Return the [X, Y] coordinate for the center point of the cell that contains the specified text.  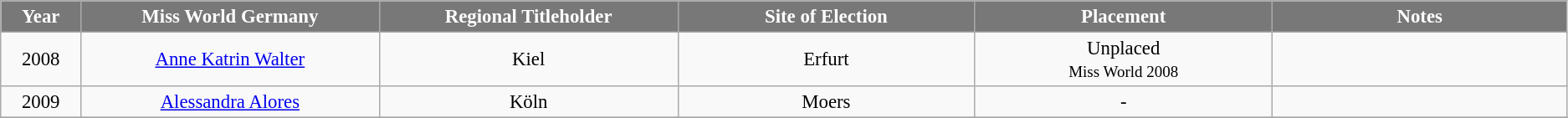
Site of Election [826, 17]
Köln [529, 102]
UnplacedMiss World 2008 [1123, 60]
- [1123, 102]
Kiel [529, 60]
Moers [826, 102]
Placement [1123, 17]
2009 [41, 102]
Erfurt [826, 60]
Anne Katrin Walter [230, 60]
Regional Titleholder [529, 17]
Alessandra Alores [230, 102]
Notes [1420, 17]
Year [41, 17]
Miss World Germany [230, 17]
2008 [41, 60]
